Capture the cell that displays the provided text and extract its [x, y] central coordinate. 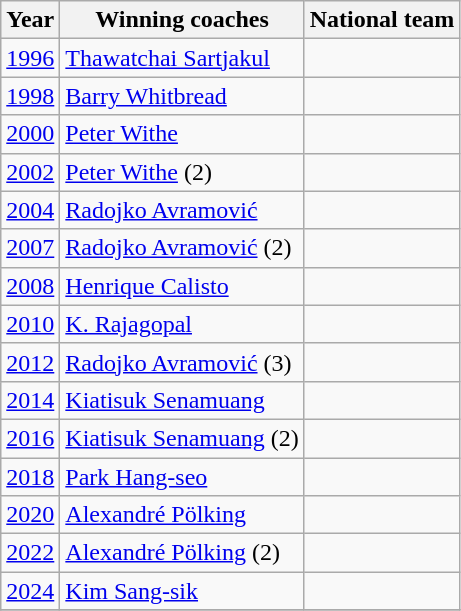
2008 [30, 286]
Park Hang-seo [182, 477]
Thawatchai Sartjakul [182, 58]
2002 [30, 172]
2018 [30, 477]
Peter Withe (2) [182, 172]
Alexandré Pölking [182, 515]
Year [30, 20]
Radojko Avramović (2) [182, 248]
Winning coaches [182, 20]
2007 [30, 248]
Kim Sang-sik [182, 591]
Kiatisuk Senamuang (2) [182, 438]
2020 [30, 515]
Radojko Avramović (3) [182, 362]
Radojko Avramović [182, 210]
Barry Whitbread [182, 96]
2022 [30, 553]
2000 [30, 134]
1996 [30, 58]
2024 [30, 591]
1998 [30, 96]
2016 [30, 438]
Alexandré Pölking (2) [182, 553]
National team [382, 20]
Peter Withe [182, 134]
2012 [30, 362]
K. Rajagopal [182, 324]
Kiatisuk Senamuang [182, 400]
2014 [30, 400]
Henrique Calisto [182, 286]
2004 [30, 210]
2010 [30, 324]
